Return the [X, Y] coordinate for the center point of the cell that contains the specified text.  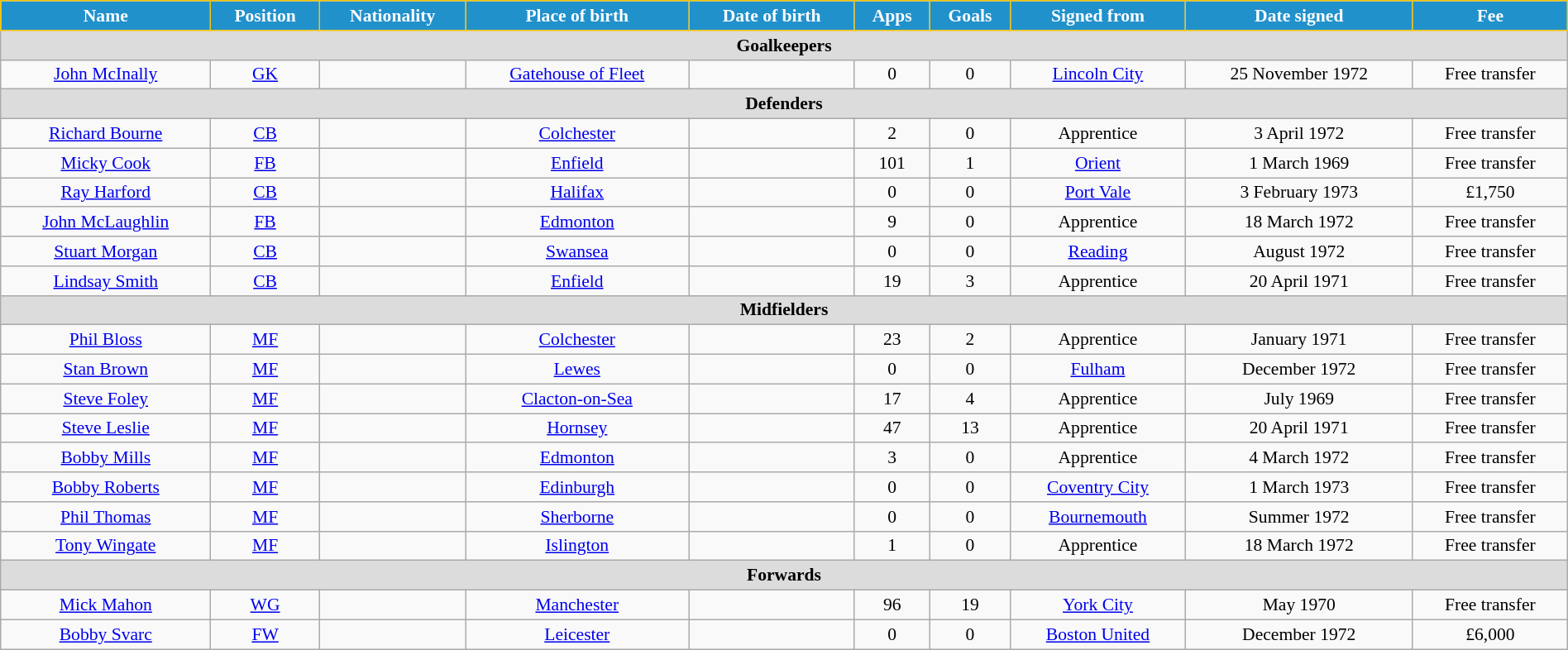
Orient [1098, 163]
Goals [970, 16]
Midfielders [784, 310]
Bobby Mills [106, 458]
47 [892, 428]
Bobby Roberts [106, 487]
May 1970 [1298, 605]
17 [892, 399]
101 [892, 163]
FW [265, 634]
Lindsay Smith [106, 281]
25 November 1972 [1298, 74]
Port Vale [1098, 193]
WG [265, 605]
3 April 1972 [1298, 134]
9 [892, 222]
Tony Wingate [106, 546]
Apps [892, 16]
Leicester [577, 634]
Swansea [577, 251]
Bobby Svarc [106, 634]
GK [265, 74]
Lewes [577, 370]
Signed from [1098, 16]
Summer 1972 [1298, 517]
Position [265, 16]
Fulham [1098, 370]
Date of birth [772, 16]
Islington [577, 546]
York City [1098, 605]
Richard Bourne [106, 134]
Stuart Morgan [106, 251]
4 March 1972 [1298, 458]
Gatehouse of Fleet [577, 74]
Stan Brown [106, 370]
Defenders [784, 104]
January 1971 [1298, 340]
Reading [1098, 251]
Coventry City [1098, 487]
Fee [1490, 16]
John McLaughlin [106, 222]
Ray Harford [106, 193]
£1,750 [1490, 193]
£6,000 [1490, 634]
Sherborne [577, 517]
Bournemouth [1098, 517]
Steve Foley [106, 399]
Nationality [392, 16]
Micky Cook [106, 163]
Forwards [784, 576]
Mick Mahon [106, 605]
96 [892, 605]
July 1969 [1298, 399]
Clacton-on-Sea [577, 399]
13 [970, 428]
Name [106, 16]
Phil Bloss [106, 340]
Goalkeepers [784, 45]
Hornsey [577, 428]
Place of birth [577, 16]
Manchester [577, 605]
Boston United [1098, 634]
Edinburgh [577, 487]
August 1972 [1298, 251]
Steve Leslie [106, 428]
Date signed [1298, 16]
Halifax [577, 193]
1 March 1973 [1298, 487]
4 [970, 399]
1 March 1969 [1298, 163]
Phil Thomas [106, 517]
Lincoln City [1098, 74]
John McInally [106, 74]
23 [892, 340]
3 February 1973 [1298, 193]
